From the cell containing the given text, extract its center point as (X, Y) coordinate. 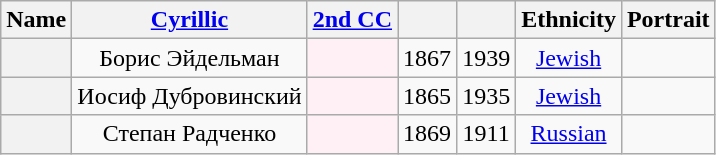
Name (36, 20)
2nd CC (352, 20)
Ethnicity (569, 20)
Иосиф Дубровинский (190, 96)
1869 (428, 134)
Степан Радченко (190, 134)
Борис Эйдельман (190, 58)
1867 (428, 58)
Cyrillic (190, 20)
1865 (428, 96)
Portrait (668, 20)
1939 (486, 58)
1935 (486, 96)
Russian (569, 134)
1911 (486, 134)
